Provide the (x, y) coordinate of the cell's center where the given text is located.  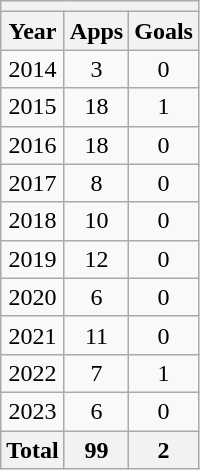
2018 (33, 221)
99 (96, 449)
8 (96, 183)
12 (96, 259)
2015 (33, 107)
3 (96, 69)
2017 (33, 183)
7 (96, 373)
2023 (33, 411)
2 (164, 449)
Total (33, 449)
2020 (33, 297)
2019 (33, 259)
Goals (164, 31)
2022 (33, 373)
2021 (33, 335)
11 (96, 335)
10 (96, 221)
Apps (96, 31)
Year (33, 31)
2014 (33, 69)
2016 (33, 145)
